Pinpoint the cell where the given text exists, returning its [X, Y] midpoint coordinate. 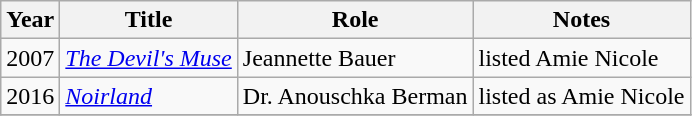
The Devil's Muse [148, 58]
Notes [582, 20]
Year [30, 20]
2016 [30, 96]
listed Amie Nicole [582, 58]
Role [355, 20]
Dr. Anouschka Berman [355, 96]
Noirland [148, 96]
Title [148, 20]
2007 [30, 58]
Jeannette Bauer [355, 58]
listed as Amie Nicole [582, 96]
